Find where the given text appears and provide that cell's center as [x, y] coordinate. 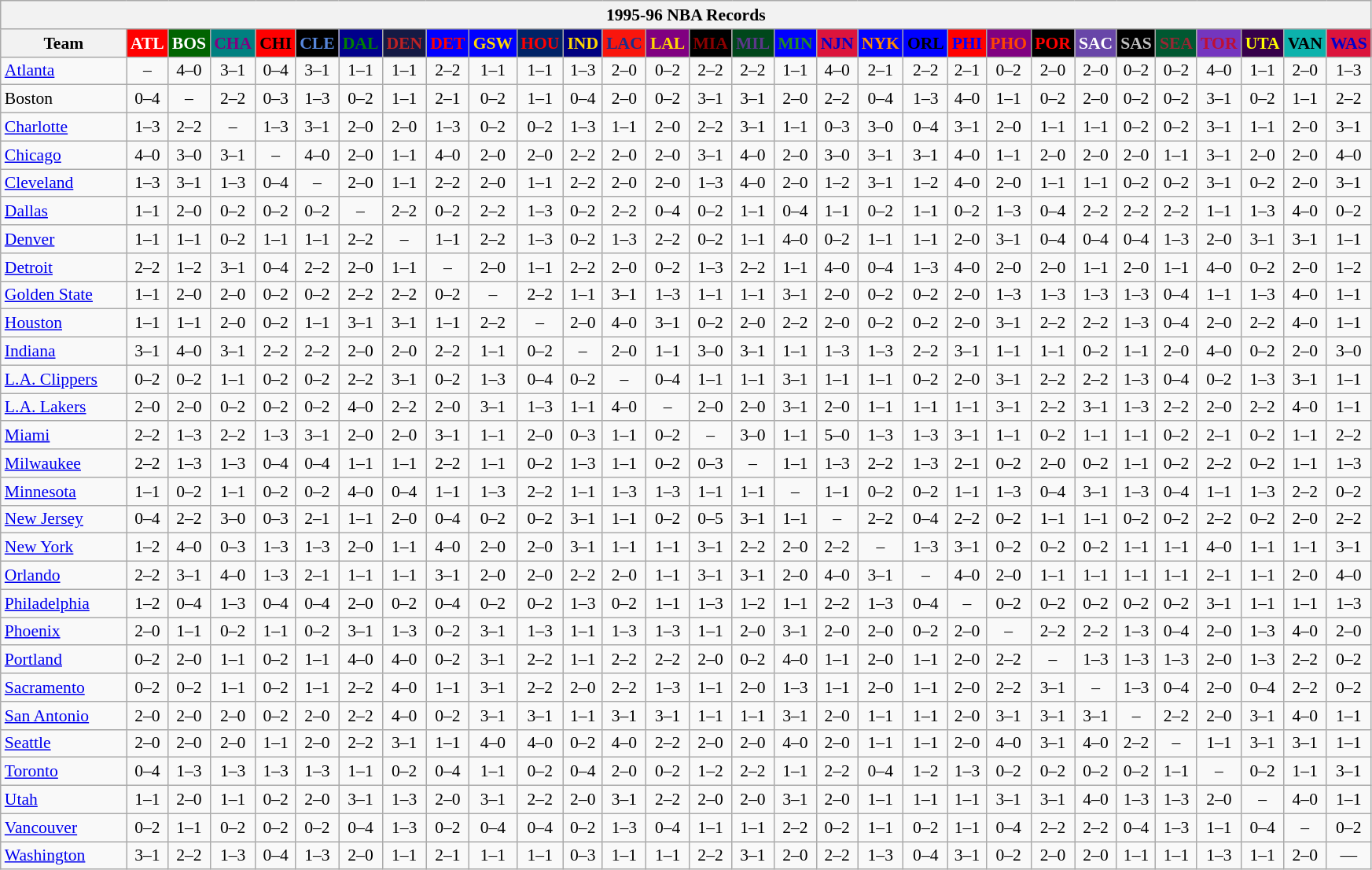
Dallas [64, 212]
WAS [1349, 43]
NYK [881, 43]
Golden State [64, 295]
Orlando [64, 576]
Sacramento [64, 688]
Boston [64, 99]
ORL [926, 43]
San Antonio [64, 716]
Vancouver [64, 828]
DAL [361, 43]
Philadelphia [64, 603]
L.A. Lakers [64, 407]
PHI [967, 43]
MIL [753, 43]
0–5 [710, 519]
Houston [64, 323]
UTA [1263, 43]
Indiana [64, 352]
1995-96 NBA Records [686, 15]
VAN [1305, 43]
HOU [539, 43]
Chicago [64, 155]
SAC [1096, 43]
SAS [1136, 43]
Phoenix [64, 632]
DET [448, 43]
Team [64, 43]
ATL [148, 43]
— [1349, 856]
L.A. Clippers [64, 379]
Toronto [64, 772]
TOR [1219, 43]
IND [583, 43]
Detroit [64, 267]
Minnesota [64, 492]
LAL [668, 43]
Miami [64, 436]
MIA [710, 43]
Portland [64, 660]
BOS [189, 43]
Utah [64, 800]
LAC [624, 43]
GSW [494, 43]
5–0 [837, 436]
Seattle [64, 743]
New York [64, 547]
MIN [795, 43]
Atlanta [64, 71]
POR [1053, 43]
CHA [233, 43]
Charlotte [64, 127]
SEA [1176, 43]
PHO [1008, 43]
Washington [64, 856]
Cleveland [64, 183]
Milwaukee [64, 463]
Denver [64, 239]
NJN [837, 43]
New Jersey [64, 519]
DEN [404, 43]
CLE [318, 43]
CHI [275, 43]
